Identify which cell holds the provided text, then report its (X, Y) central coordinate. 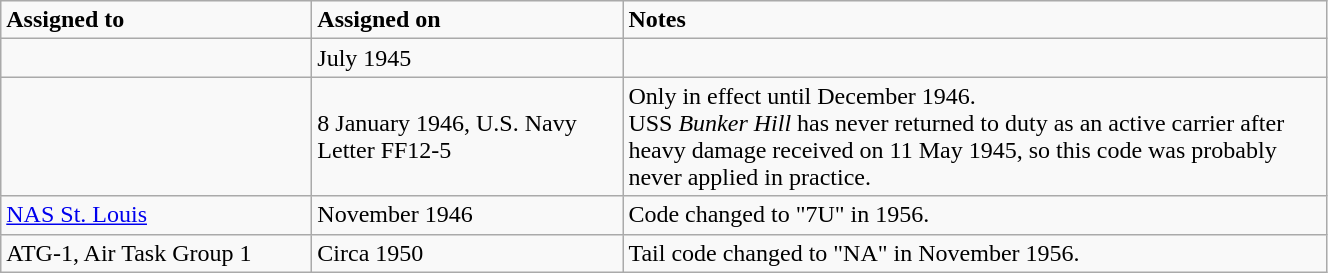
NAS St. Louis (156, 215)
Code changed to "7U" in 1956. (975, 215)
Assigned on (468, 20)
ATG-1, Air Task Group 1 (156, 253)
Tail code changed to "NA" in November 1956. (975, 253)
November 1946 (468, 215)
Circa 1950 (468, 253)
July 1945 (468, 58)
Assigned to (156, 20)
8 January 1946, U.S. Navy Letter FF12-5 (468, 136)
Notes (975, 20)
